Locate the cell with the specified text and output its [x, y] center coordinate. 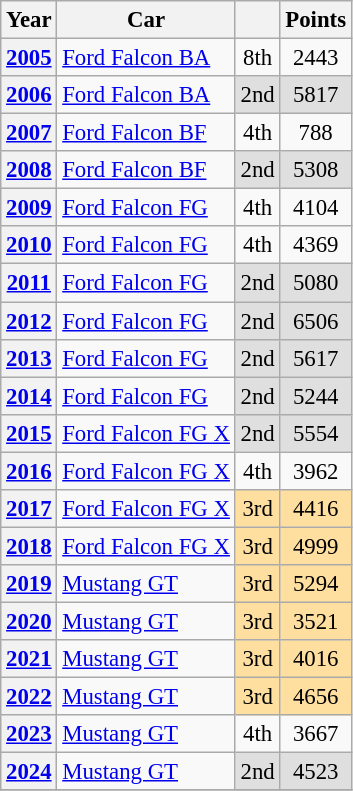
8th [258, 58]
2443 [316, 58]
2018 [29, 546]
3521 [316, 621]
2024 [29, 772]
Points [316, 20]
2020 [29, 621]
2010 [29, 245]
4369 [316, 245]
2016 [29, 471]
2021 [29, 659]
2014 [29, 396]
2008 [29, 170]
5294 [316, 584]
Year [29, 20]
2013 [29, 358]
2006 [29, 95]
5244 [316, 396]
5080 [316, 283]
5617 [316, 358]
Car [146, 20]
2011 [29, 283]
2023 [29, 734]
2019 [29, 584]
3667 [316, 734]
3962 [316, 471]
4656 [316, 697]
2017 [29, 509]
2022 [29, 697]
4016 [316, 659]
4523 [316, 772]
5308 [316, 170]
2007 [29, 133]
5554 [316, 433]
5817 [316, 95]
6506 [316, 321]
4416 [316, 509]
2009 [29, 208]
788 [316, 133]
2012 [29, 321]
2015 [29, 433]
2005 [29, 58]
4104 [316, 208]
4999 [316, 546]
